Extract the [X, Y] coordinate from the center of the cell holding the provided text.  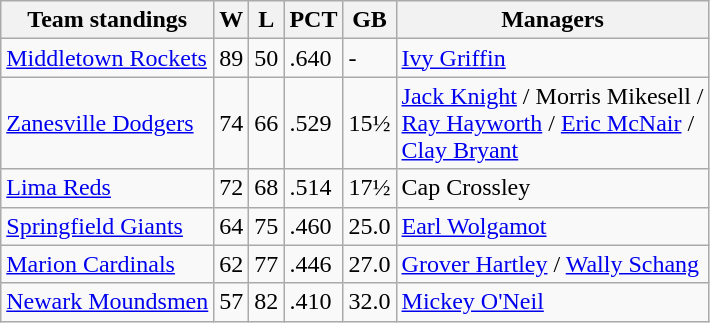
15½ [370, 123]
- [370, 58]
PCT [314, 20]
Cap Crossley [552, 188]
Jack Knight / Morris Mikesell / Ray Hayworth / Eric McNair / Clay Bryant [552, 123]
Middletown Rockets [108, 58]
Zanesville Dodgers [108, 123]
.529 [314, 123]
.410 [314, 302]
64 [232, 226]
Lima Reds [108, 188]
Mickey O'Neil [552, 302]
32.0 [370, 302]
Ivy Griffin [552, 58]
27.0 [370, 264]
.640 [314, 58]
66 [266, 123]
L [266, 20]
Newark Moundsmen [108, 302]
75 [266, 226]
50 [266, 58]
Marion Cardinals [108, 264]
.446 [314, 264]
.514 [314, 188]
62 [232, 264]
Managers [552, 20]
82 [266, 302]
72 [232, 188]
74 [232, 123]
89 [232, 58]
Grover Hartley / Wally Schang [552, 264]
25.0 [370, 226]
GB [370, 20]
Earl Wolgamot [552, 226]
57 [232, 302]
W [232, 20]
77 [266, 264]
Team standings [108, 20]
17½ [370, 188]
.460 [314, 226]
68 [266, 188]
Springfield Giants [108, 226]
